Search for the cell housing the specified text and yield its [X, Y] center coordinate. 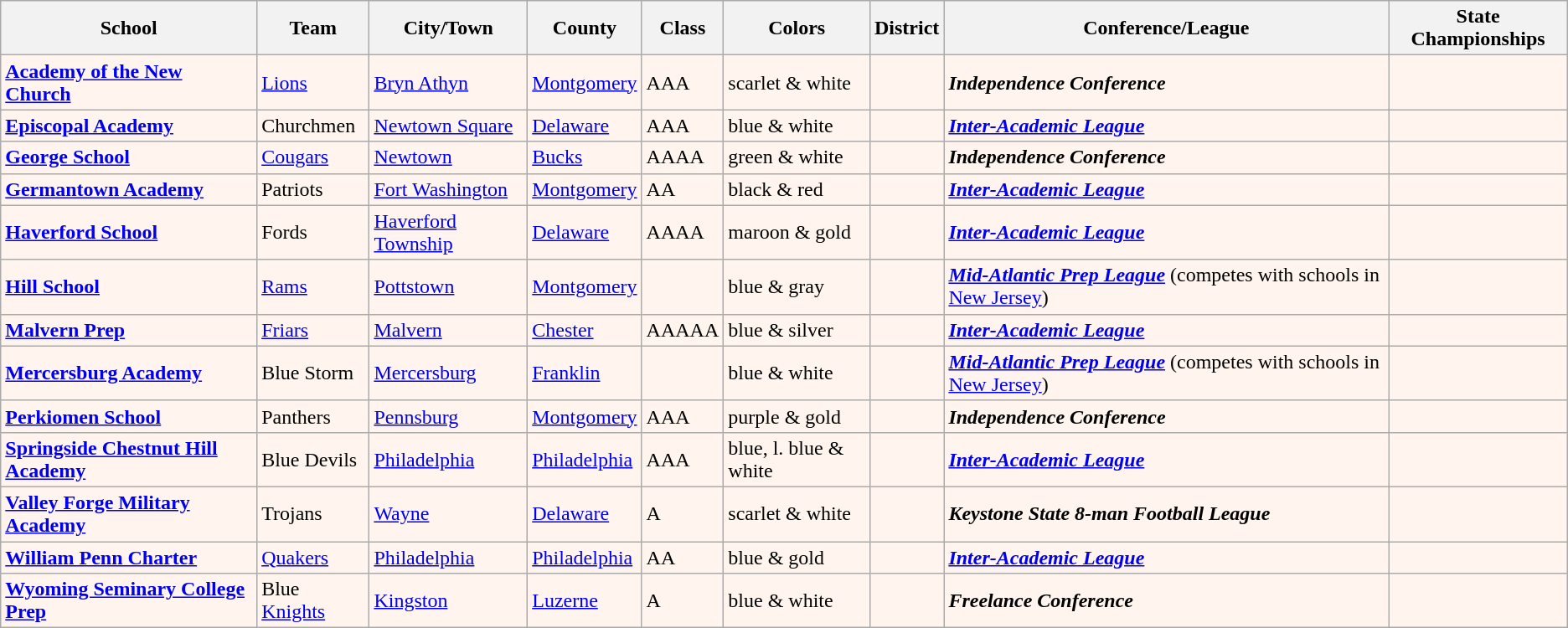
Bucks [585, 157]
Pennsburg [449, 416]
blue & silver [797, 330]
Pottstown [449, 286]
Springside Chestnut Hill Academy [129, 459]
Panthers [313, 416]
City/Town [449, 28]
Mercersburg Academy [129, 373]
blue, l. blue & white [797, 459]
Class [683, 28]
purple & gold [797, 416]
Malvern Prep [129, 330]
District [906, 28]
School [129, 28]
State Championships [1478, 28]
AAAAA [683, 330]
Chester [585, 330]
Rams [313, 286]
Mercersburg [449, 373]
Blue Storm [313, 373]
Keystone State 8-man Football League [1166, 514]
Churchmen [313, 126]
Malvern [449, 330]
Wyoming Seminary College Prep [129, 601]
Kingston [449, 601]
Haverford School [129, 233]
Hill School [129, 286]
Trojans [313, 514]
Conference/League [1166, 28]
Blue Devils [313, 459]
maroon & gold [797, 233]
green & white [797, 157]
Perkiomen School [129, 416]
black & red [797, 189]
Cougars [313, 157]
Blue Knights [313, 601]
George School [129, 157]
Team [313, 28]
Academy of the New Church [129, 82]
Valley Forge Military Academy [129, 514]
Bryn Athyn [449, 82]
Friars [313, 330]
Fort Washington [449, 189]
Wayne [449, 514]
Fords [313, 233]
Newtown Square [449, 126]
Lions [313, 82]
County [585, 28]
Colors [797, 28]
Newtown [449, 157]
Franklin [585, 373]
blue & gray [797, 286]
Haverford Township [449, 233]
Freelance Conference [1166, 601]
Episcopal Academy [129, 126]
blue & gold [797, 557]
Patriots [313, 189]
Germantown Academy [129, 189]
William Penn Charter [129, 557]
Quakers [313, 557]
Luzerne [585, 601]
